Capture the cell that displays the provided text and extract its [X, Y] central coordinate. 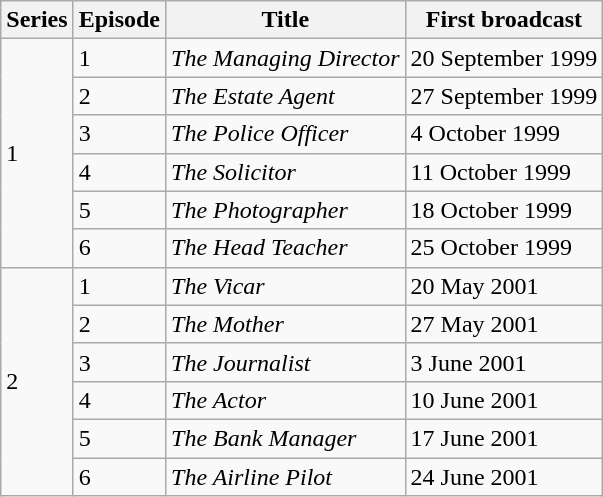
20 May 2001 [504, 286]
The Airline Pilot [286, 477]
The Managing Director [286, 58]
First broadcast [504, 20]
17 June 2001 [504, 438]
The Head Teacher [286, 248]
10 June 2001 [504, 400]
The Mother [286, 324]
The Vicar [286, 286]
27 September 1999 [504, 96]
The Photographer [286, 210]
11 October 1999 [504, 172]
The Estate Agent [286, 96]
20 September 1999 [504, 58]
The Police Officer [286, 134]
Title [286, 20]
24 June 2001 [504, 477]
27 May 2001 [504, 324]
The Bank Manager [286, 438]
25 October 1999 [504, 248]
Episode [119, 20]
Series [37, 20]
4 October 1999 [504, 134]
The Journalist [286, 362]
18 October 1999 [504, 210]
The Solicitor [286, 172]
The Actor [286, 400]
3 June 2001 [504, 362]
